Return the (X, Y) coordinate for the center point of the cell that contains the specified text.  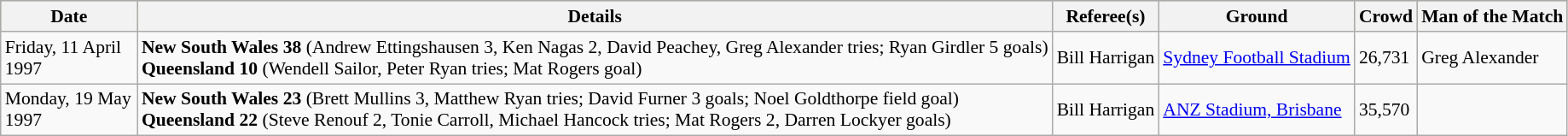
35,570 (1385, 109)
Friday, 11 April 1997 (69, 58)
Referee(s) (1106, 16)
ANZ Stadium, Brisbane (1257, 109)
Ground (1257, 16)
Date (69, 16)
Sydney Football Stadium (1257, 58)
26,731 (1385, 58)
Monday, 19 May 1997 (69, 109)
Details (595, 16)
Crowd (1385, 16)
Man of the Match (1492, 16)
Greg Alexander (1492, 58)
